Determine the [X, Y] coordinate at the center of the cell enclosing the given text.  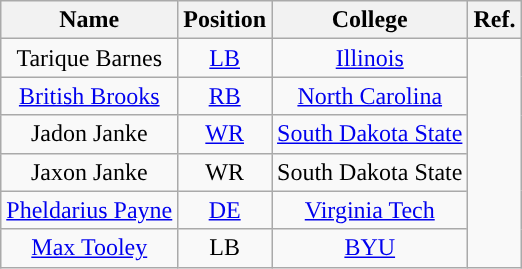
Ref. [494, 20]
Position [225, 20]
Max Tooley [90, 248]
North Carolina [370, 96]
BYU [370, 248]
Illinois [370, 58]
DE [225, 210]
Name [90, 20]
Pheldarius Payne [90, 210]
Tarique Barnes [90, 58]
British Brooks [90, 96]
Jadon Janke [90, 134]
College [370, 20]
Jaxon Janke [90, 172]
RB [225, 96]
Virginia Tech [370, 210]
